Find where the given text appears and provide that cell's center as (X, Y) coordinate. 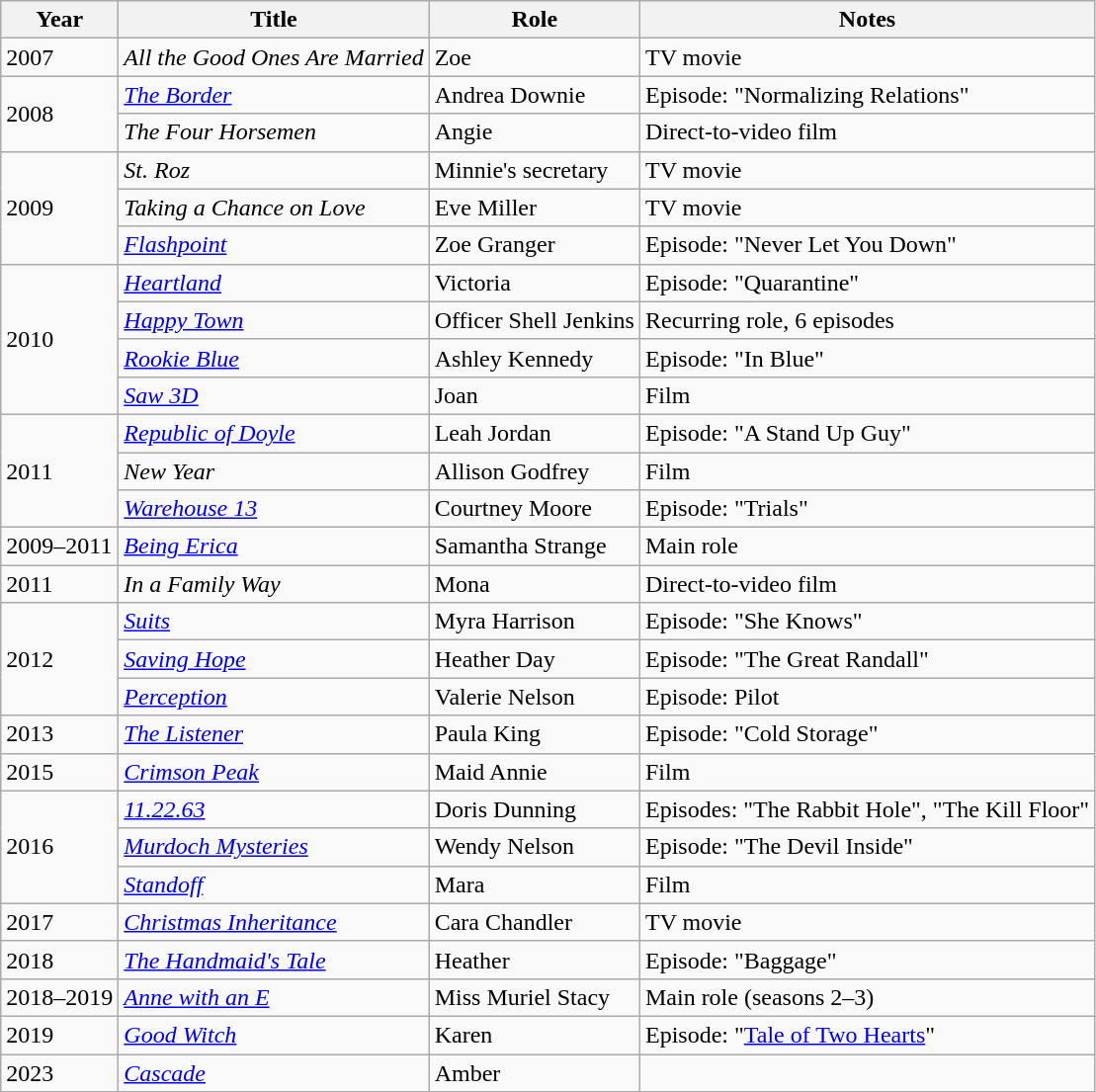
Perception (274, 697)
2019 (59, 1035)
Angie (534, 132)
Murdoch Mysteries (274, 847)
2009 (59, 208)
Maid Annie (534, 772)
Episode: "The Devil Inside" (867, 847)
2018–2019 (59, 997)
Flashpoint (274, 245)
Episode: "Tale of Two Hearts" (867, 1035)
Main role (seasons 2–3) (867, 997)
Myra Harrison (534, 622)
Saw 3D (274, 395)
Miss Muriel Stacy (534, 997)
Heather (534, 960)
Andrea Downie (534, 95)
Episode: "The Great Randall" (867, 659)
Officer Shell Jenkins (534, 320)
2013 (59, 734)
Notes (867, 20)
2015 (59, 772)
Wendy Nelson (534, 847)
Episode: "Quarantine" (867, 283)
Episode: "Baggage" (867, 960)
Karen (534, 1035)
Samantha Strange (534, 546)
Allison Godfrey (534, 471)
11.22.63 (274, 809)
All the Good Ones Are Married (274, 57)
2008 (59, 114)
2009–2011 (59, 546)
The Four Horsemen (274, 132)
Doris Dunning (534, 809)
Republic of Doyle (274, 433)
Crimson Peak (274, 772)
Heather Day (534, 659)
Episode: Pilot (867, 697)
Paula King (534, 734)
Episode: "A Stand Up Guy" (867, 433)
Courtney Moore (534, 509)
Happy Town (274, 320)
Main role (867, 546)
Minnie's secretary (534, 170)
St. Roz (274, 170)
Eve Miller (534, 208)
Episode: "In Blue" (867, 358)
Being Erica (274, 546)
Warehouse 13 (274, 509)
2007 (59, 57)
2012 (59, 659)
Role (534, 20)
Episode: "Cold Storage" (867, 734)
Heartland (274, 283)
New Year (274, 471)
Rookie Blue (274, 358)
2010 (59, 339)
Leah Jordan (534, 433)
Episodes: "The Rabbit Hole", "The Kill Floor" (867, 809)
Zoe (534, 57)
Taking a Chance on Love (274, 208)
Episode: "Trials" (867, 509)
Saving Hope (274, 659)
The Listener (274, 734)
Episode: "She Knows" (867, 622)
The Border (274, 95)
Recurring role, 6 episodes (867, 320)
Standoff (274, 884)
Christmas Inheritance (274, 922)
Joan (534, 395)
Episode: "Normalizing Relations" (867, 95)
Title (274, 20)
Victoria (534, 283)
2023 (59, 1072)
Suits (274, 622)
Mona (534, 584)
Good Witch (274, 1035)
2017 (59, 922)
2016 (59, 847)
Valerie Nelson (534, 697)
The Handmaid's Tale (274, 960)
Episode: "Never Let You Down" (867, 245)
Year (59, 20)
Zoe Granger (534, 245)
Cascade (274, 1072)
Mara (534, 884)
2018 (59, 960)
In a Family Way (274, 584)
Cara Chandler (534, 922)
Ashley Kennedy (534, 358)
Anne with an E (274, 997)
Amber (534, 1072)
